Provide the [X, Y] coordinate of the cell's center where the given text is located.  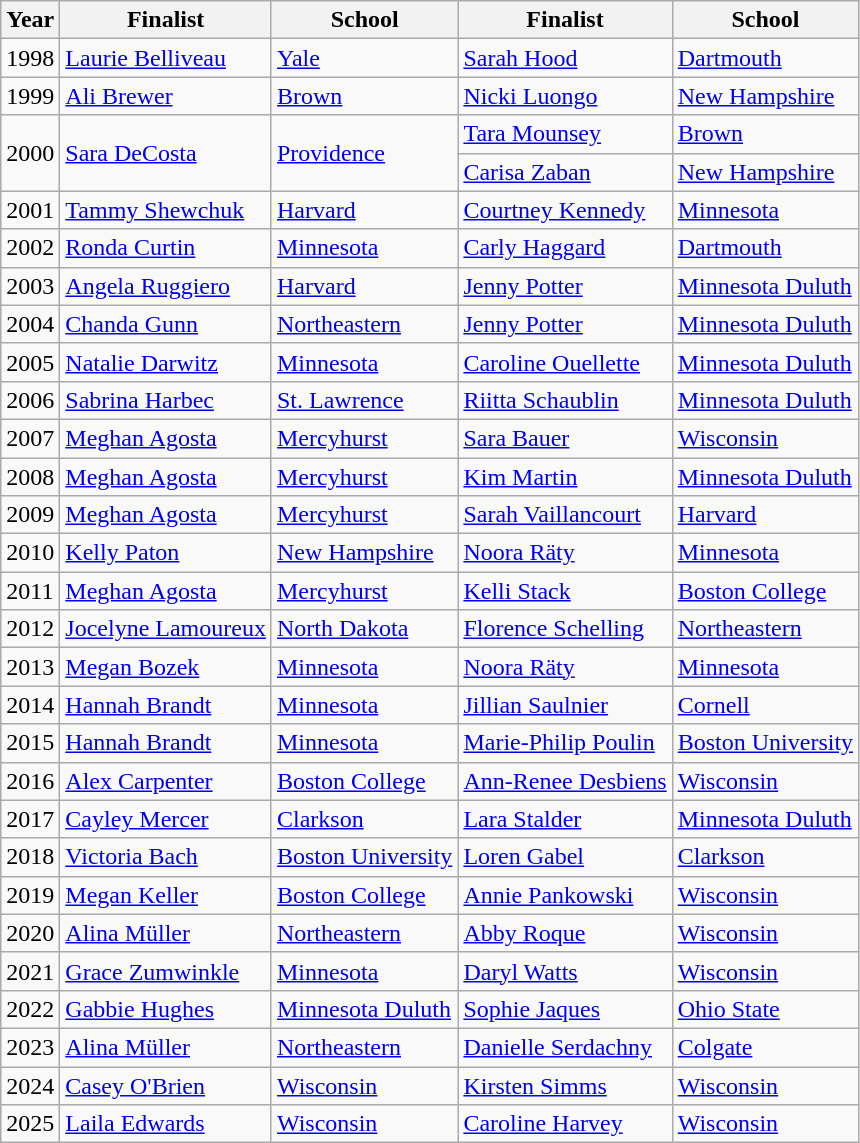
Sarah Hood [565, 58]
2007 [30, 438]
Ali Brewer [166, 96]
Sara Bauer [565, 438]
Marie-Philip Poulin [565, 743]
Colgate [765, 1047]
Gabbie Hughes [166, 1009]
Year [30, 20]
Kim Martin [565, 477]
2009 [30, 515]
Cornell [765, 705]
Caroline Ouellette [565, 362]
Carly Haggard [565, 248]
2021 [30, 971]
Kelly Paton [166, 553]
Angela Ruggiero [166, 286]
Tammy Shewchuk [166, 210]
Victoria Bach [166, 857]
2006 [30, 400]
Abby Roque [565, 933]
Florence Schelling [565, 629]
Ann-Renee Desbiens [565, 781]
2014 [30, 705]
Cayley Mercer [166, 819]
Megan Bozek [166, 667]
Grace Zumwinkle [166, 971]
2010 [30, 553]
Sophie Jaques [565, 1009]
2013 [30, 667]
2002 [30, 248]
Caroline Harvey [565, 1124]
Danielle Serdachny [565, 1047]
Natalie Darwitz [166, 362]
2023 [30, 1047]
Loren Gabel [565, 857]
Chanda Gunn [166, 324]
Sara DeCosta [166, 153]
Daryl Watts [565, 971]
St. Lawrence [364, 400]
Riitta Schaublin [565, 400]
Sarah Vaillancourt [565, 515]
1999 [30, 96]
Laila Edwards [166, 1124]
2011 [30, 591]
North Dakota [364, 629]
2016 [30, 781]
Providence [364, 153]
2004 [30, 324]
2003 [30, 286]
2018 [30, 857]
2024 [30, 1085]
2012 [30, 629]
1998 [30, 58]
2020 [30, 933]
Carisa Zaban [565, 172]
Tara Mounsey [565, 134]
2015 [30, 743]
Alex Carpenter [166, 781]
2022 [30, 1009]
Ohio State [765, 1009]
Nicki Luongo [565, 96]
Annie Pankowski [565, 895]
2025 [30, 1124]
2001 [30, 210]
Casey O'Brien [166, 1085]
Courtney Kennedy [565, 210]
Sabrina Harbec [166, 400]
2008 [30, 477]
2017 [30, 819]
Lara Stalder [565, 819]
Laurie Belliveau [166, 58]
Megan Keller [166, 895]
Ronda Curtin [166, 248]
Kelli Stack [565, 591]
2005 [30, 362]
2019 [30, 895]
Kirsten Simms [565, 1085]
Yale [364, 58]
Jillian Saulnier [565, 705]
2000 [30, 153]
Jocelyne Lamoureux [166, 629]
